Detect which cell encompasses the target text, then output its (x, y) center coordinate. 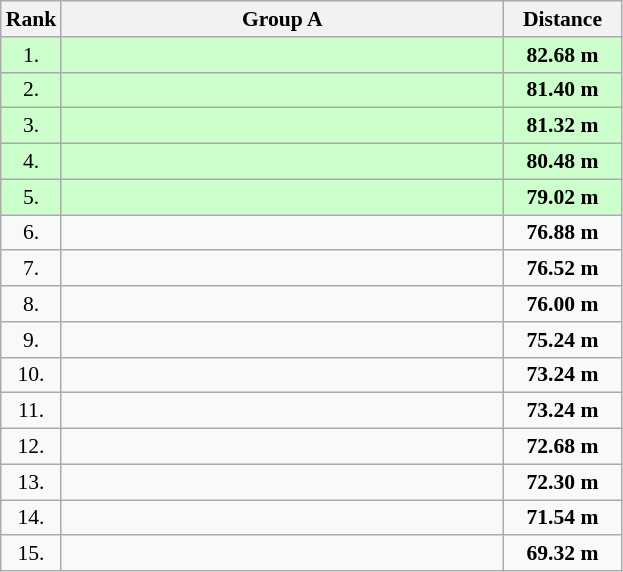
72.68 m (562, 447)
1. (32, 55)
Rank (32, 19)
76.52 m (562, 269)
Group A (282, 19)
4. (32, 162)
11. (32, 411)
15. (32, 554)
81.40 m (562, 90)
2. (32, 90)
72.30 m (562, 482)
7. (32, 269)
8. (32, 304)
10. (32, 375)
14. (32, 518)
69.32 m (562, 554)
80.48 m (562, 162)
71.54 m (562, 518)
76.00 m (562, 304)
75.24 m (562, 340)
81.32 m (562, 126)
Distance (562, 19)
12. (32, 447)
79.02 m (562, 197)
5. (32, 197)
13. (32, 482)
3. (32, 126)
9. (32, 340)
6. (32, 233)
82.68 m (562, 55)
76.88 m (562, 233)
